Pinpoint the cell where the given text exists, returning its [x, y] midpoint coordinate. 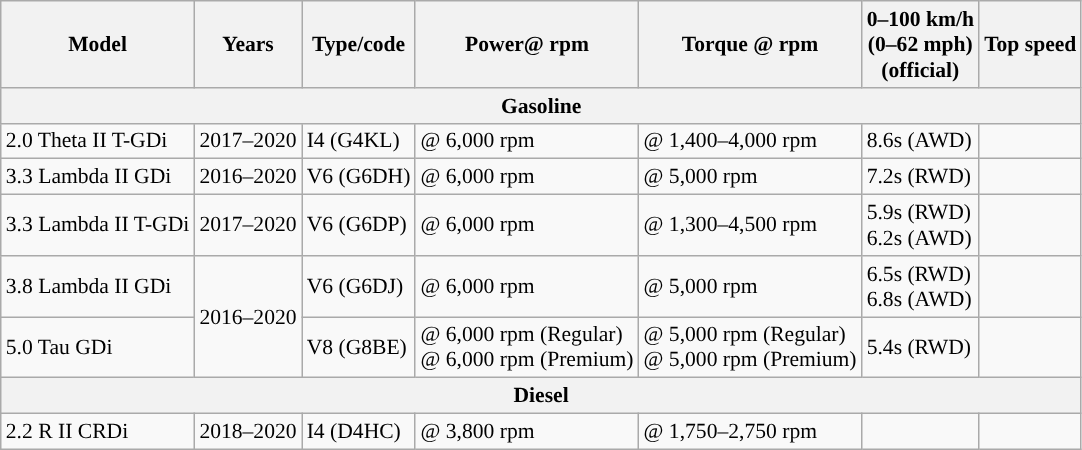
2.2 R II CRDi [98, 432]
Top speed [1030, 44]
Model [98, 44]
V6 (G6DH) [359, 177]
6.5s (RWD)6.8s (AWD) [920, 286]
V8 (G8BE) [359, 348]
Years [248, 44]
8.6s (AWD) [920, 141]
5.4s (RWD) [920, 348]
3.8 Lambda II GDi [98, 286]
5.0 Tau GDi [98, 348]
Diesel [542, 396]
2.0 Theta II T-GDi [98, 141]
@ 1,750–2,750 rpm [750, 432]
V6 (G6DJ) [359, 286]
@ 1,300–4,500 rpm [750, 226]
2018–2020 [248, 432]
Torque @ rpm [750, 44]
3.3 Lambda II T-GDi [98, 226]
0–100 km/h(0–62 mph)(official) [920, 44]
V6 (G6DP) [359, 226]
3.3 Lambda II GDi [98, 177]
Gasoline [542, 106]
@ 1,400–4,000 rpm [750, 141]
I4 (G4KL) [359, 141]
Type/code [359, 44]
I4 (D4HC) [359, 432]
5.9s (RWD)6.2s (AWD) [920, 226]
Power@ rpm [526, 44]
@ 3,800 rpm [526, 432]
7.2s (RWD) [920, 177]
@ 6,000 rpm (Regular) @ 6,000 rpm (Premium) [526, 348]
@ 5,000 rpm (Regular) @ 5,000 rpm (Premium) [750, 348]
